Identify which cell holds the provided text, then report its (x, y) central coordinate. 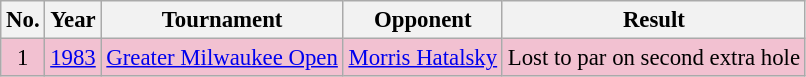
1 (23, 58)
1983 (73, 58)
Year (73, 20)
Greater Milwaukee Open (222, 58)
Tournament (222, 20)
Morris Hatalsky (422, 58)
Lost to par on second extra hole (654, 58)
No. (23, 20)
Opponent (422, 20)
Result (654, 20)
